Extract the (x, y) coordinate from the center of the cell holding the provided text.  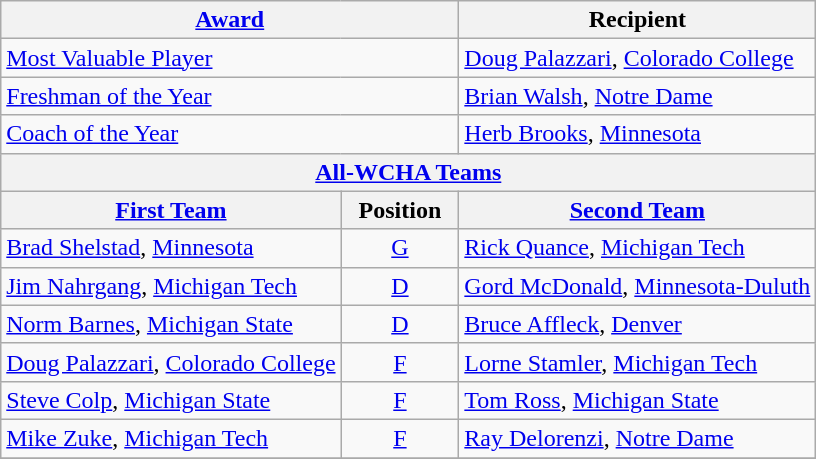
All-WCHA Teams (408, 172)
First Team (171, 210)
Herb Brooks, Minnesota (638, 134)
Recipient (638, 20)
Brian Walsh, Notre Dame (638, 96)
Gord McDonald, Minnesota-Duluth (638, 286)
Position (400, 210)
Brad Shelstad, Minnesota (171, 248)
Coach of the Year (230, 134)
Most Valuable Player (230, 58)
Jim Nahrgang, Michigan Tech (171, 286)
Award (230, 20)
Ray Delorenzi, Notre Dame (638, 438)
Norm Barnes, Michigan State (171, 324)
G (400, 248)
Tom Ross, Michigan State (638, 400)
Steve Colp, Michigan State (171, 400)
Second Team (638, 210)
Bruce Affleck, Denver (638, 324)
Lorne Stamler, Michigan Tech (638, 362)
Freshman of the Year (230, 96)
Mike Zuke, Michigan Tech (171, 438)
Rick Quance, Michigan Tech (638, 248)
